Identify which cell holds the provided text, then report its (X, Y) central coordinate. 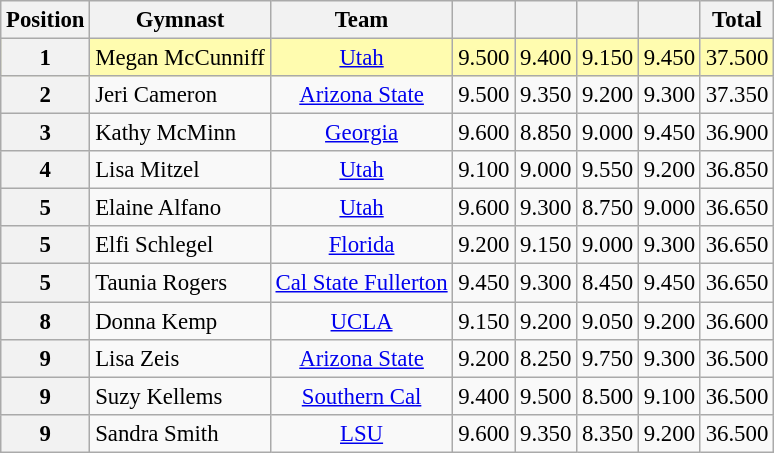
Suzy Kellems (180, 396)
Donna Kemp (180, 321)
8.500 (608, 396)
8.750 (608, 208)
Cal State Fullerton (362, 283)
Georgia (362, 133)
36.850 (736, 170)
Elfi Schlegel (180, 245)
9.750 (608, 358)
9.050 (608, 321)
Position (46, 20)
8.850 (546, 133)
Elaine Alfano (180, 208)
Lisa Zeis (180, 358)
Lisa Mitzel (180, 170)
LSU (362, 433)
Kathy McMinn (180, 133)
37.350 (736, 95)
2 (46, 95)
8.250 (546, 358)
3 (46, 133)
8.450 (608, 283)
Gymnast (180, 20)
8 (46, 321)
Southern Cal (362, 396)
Total (736, 20)
Megan McCunniff (180, 58)
Jeri Cameron (180, 95)
8.350 (608, 433)
Florida (362, 245)
1 (46, 58)
Sandra Smith (180, 433)
36.600 (736, 321)
Team (362, 20)
37.500 (736, 58)
9.550 (608, 170)
UCLA (362, 321)
Taunia Rogers (180, 283)
4 (46, 170)
36.900 (736, 133)
